Find where the given text appears and provide that cell's center as (x, y) coordinate. 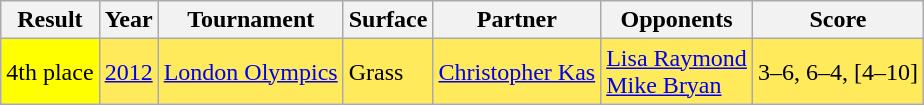
Score (838, 20)
London Olympics (250, 72)
Partner (517, 20)
Tournament (250, 20)
2012 (128, 72)
Surface (388, 20)
Grass (388, 72)
Year (128, 20)
Christopher Kas (517, 72)
Opponents (677, 20)
Result (50, 20)
4th place (50, 72)
3–6, 6–4, [4–10] (838, 72)
Lisa Raymond Mike Bryan (677, 72)
